Return the (x, y) coordinate for the center point of the cell that contains the specified text.  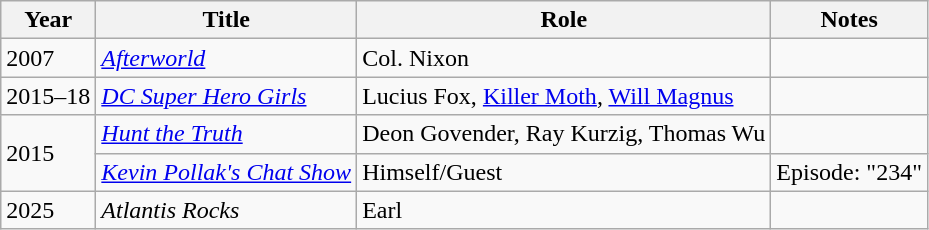
Himself/Guest (564, 172)
Earl (564, 210)
Lucius Fox, Killer Moth, Will Magnus (564, 96)
Hunt the Truth (226, 134)
Title (226, 20)
2007 (48, 58)
Notes (850, 20)
Episode: "234" (850, 172)
Afterworld (226, 58)
Kevin Pollak's Chat Show (226, 172)
Col. Nixon (564, 58)
Deon Govender, Ray Kurzig, Thomas Wu (564, 134)
DC Super Hero Girls (226, 96)
2025 (48, 210)
Role (564, 20)
2015 (48, 153)
2015–18 (48, 96)
Atlantis Rocks (226, 210)
Year (48, 20)
